Capture the cell that displays the provided text and extract its [X, Y] central coordinate. 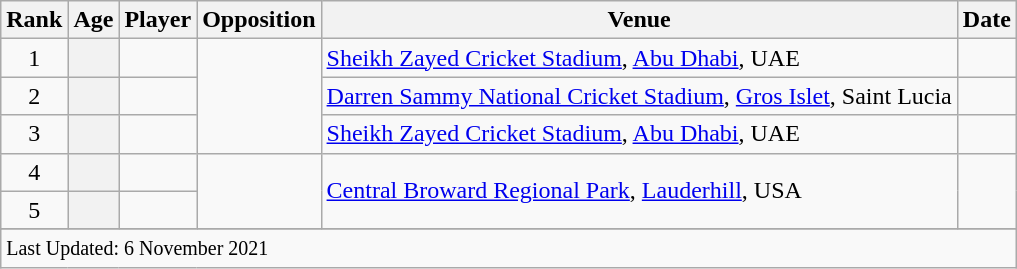
Age [94, 20]
Central Broward Regional Park, Lauderhill, USA [639, 191]
Player [158, 20]
1 [34, 58]
Date [986, 20]
2 [34, 96]
3 [34, 134]
Opposition [259, 20]
Darren Sammy National Cricket Stadium, Gros Islet, Saint Lucia [639, 96]
4 [34, 172]
Rank [34, 20]
Venue [639, 20]
Last Updated: 6 November 2021 [509, 248]
5 [34, 210]
